From the cell containing the given text, extract its center point as (X, Y) coordinate. 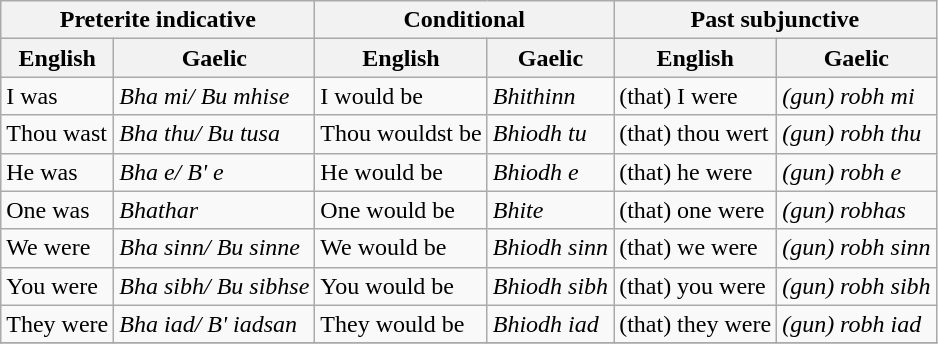
Thou wast (58, 134)
Bhiodh e (550, 172)
Past subjunctive (775, 20)
(that) we were (696, 248)
Bha sibh/ Bu sibhse (214, 286)
You were (58, 286)
(that) one were (696, 210)
I would be (401, 96)
(gun) robh sinn (857, 248)
(that) thou wert (696, 134)
He was (58, 172)
Bhiodh iad (550, 324)
Bha mi/ Bu mhise (214, 96)
Bhathar (214, 210)
Preterite indicative (158, 20)
Bha e/ B' e (214, 172)
(that) you were (696, 286)
Bhiodh sinn (550, 248)
Conditional (464, 20)
(that) they were (696, 324)
Bhithinn (550, 96)
We were (58, 248)
(gun) robhas (857, 210)
One was (58, 210)
One would be (401, 210)
Bhite (550, 210)
Bhiodh sibh (550, 286)
You would be (401, 286)
They would be (401, 324)
They were (58, 324)
Bha iad/ B' iadsan (214, 324)
Thou wouldst be (401, 134)
We would be (401, 248)
(gun) robh iad (857, 324)
Bha thu/ Bu tusa (214, 134)
(that) he were (696, 172)
(gun) robh thu (857, 134)
(gun) robh e (857, 172)
Bhiodh tu (550, 134)
(gun) robh sibh (857, 286)
He would be (401, 172)
(gun) robh mi (857, 96)
(that) I were (696, 96)
I was (58, 96)
Bha sinn/ Bu sinne (214, 248)
